Capture the cell that displays the provided text and extract its [X, Y] central coordinate. 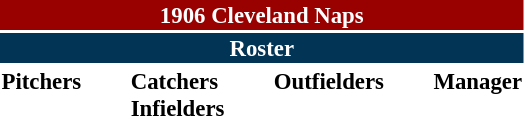
Roster [262, 48]
1906 Cleveland Naps [262, 15]
